Pinpoint the cell where the given text exists, returning its [X, Y] midpoint coordinate. 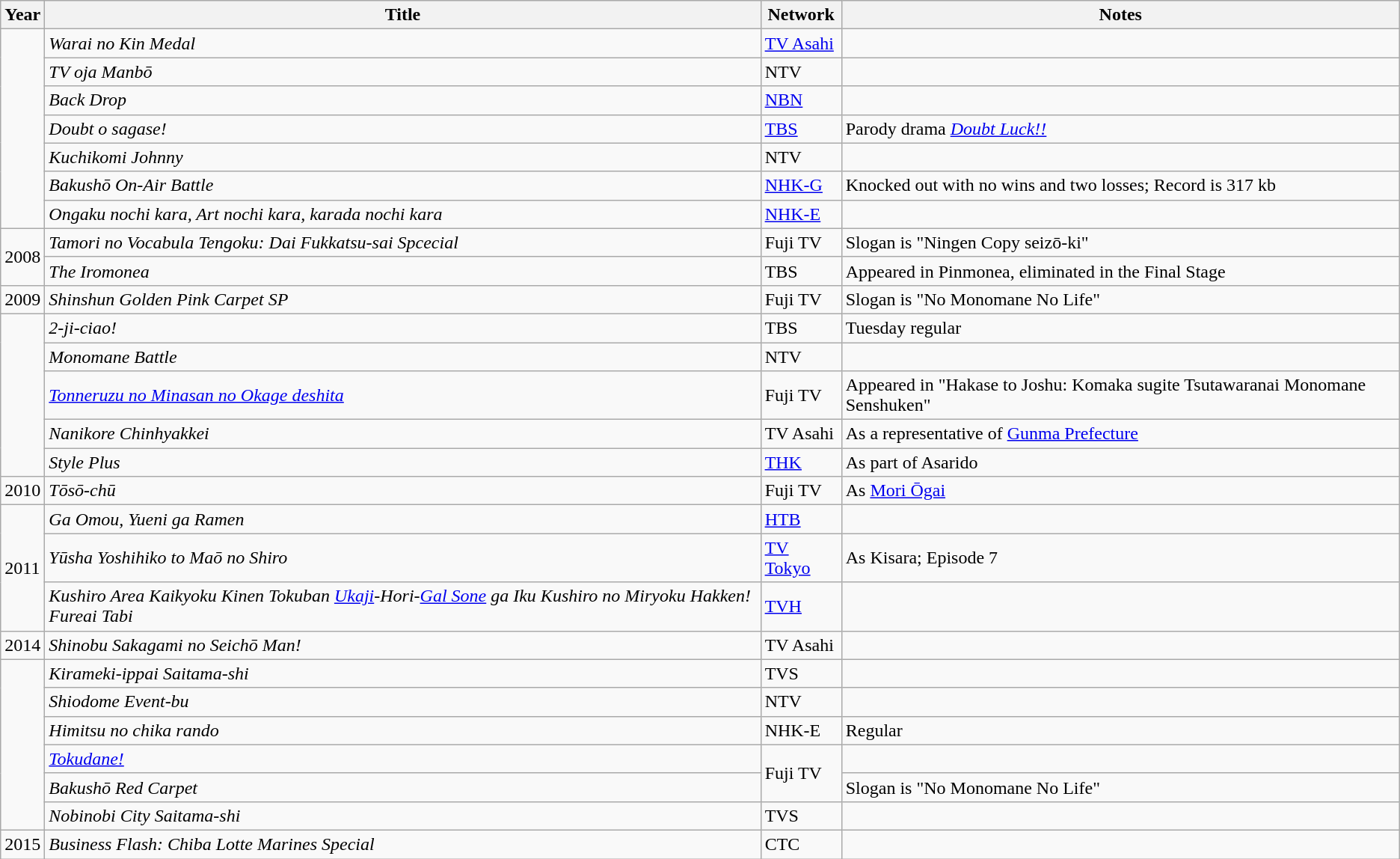
2009 [22, 299]
Kirameki-ippai Saitama-shi [402, 673]
Notes [1120, 15]
Shiodome Event-bu [402, 702]
Warai no Kin Medal [402, 43]
As Mori Ōgai [1120, 491]
2015 [22, 844]
THK [801, 462]
Yūsha Yoshihiko to Maō no Shiro [402, 558]
Nobinobi City Saitama-shi [402, 816]
Tōsō-chū [402, 491]
As Kisara; Episode 7 [1120, 558]
2011 [22, 568]
Ongaku nochi kara, Art nochi kara, karada nochi kara [402, 214]
Tokudane! [402, 759]
TV Tokyo [801, 558]
Monomane Battle [402, 357]
Tonneruzu no Minasan no Okage deshita [402, 395]
2008 [22, 257]
TV oja Manbō [402, 72]
Regular [1120, 730]
Kushiro Area Kaikyoku Kinen Tokuban Ukaji-Hori-Gal Sone ga Iku Kushiro no Miryoku Hakken! Fureai Tabi [402, 606]
Slogan is "Ningen Copy seizō-ki" [1120, 242]
Parody drama Doubt Luck!! [1120, 129]
Title [402, 15]
Himitsu no chika rando [402, 730]
NBN [801, 100]
Appeared in Pinmonea, eliminated in the Final Stage [1120, 271]
Shinshun Golden Pink Carpet SP [402, 299]
Year [22, 15]
NHK-G [801, 186]
Appeared in "Hakase to Joshu: Komaka sugite Tsutawaranai Monomane Senshuken" [1120, 395]
As a representative of Gunma Prefecture [1120, 434]
Nanikore Chinhyakkei [402, 434]
CTC [801, 844]
Ga Omou, Yueni ga Ramen [402, 519]
2010 [22, 491]
Network [801, 15]
Tuesday regular [1120, 328]
Style Plus [402, 462]
Doubt o sagase! [402, 129]
Bakushō On-Air Battle [402, 186]
Bakushō Red Carpet [402, 787]
2014 [22, 645]
Shinobu Sakagami no Seichō Man! [402, 645]
Knocked out with no wins and two losses; Record is 317 kb [1120, 186]
2-ji-ciao! [402, 328]
The Iromonea [402, 271]
Business Flash: Chiba Lotte Marines Special [402, 844]
TVH [801, 606]
Tamori no Vocabula Tengoku: Dai Fukkatsu-sai Spcecial [402, 242]
Back Drop [402, 100]
As part of Asarido [1120, 462]
HTB [801, 519]
Kuchikomi Johnny [402, 157]
